Provide the [x, y] coordinate of the cell's center where the given text is located.  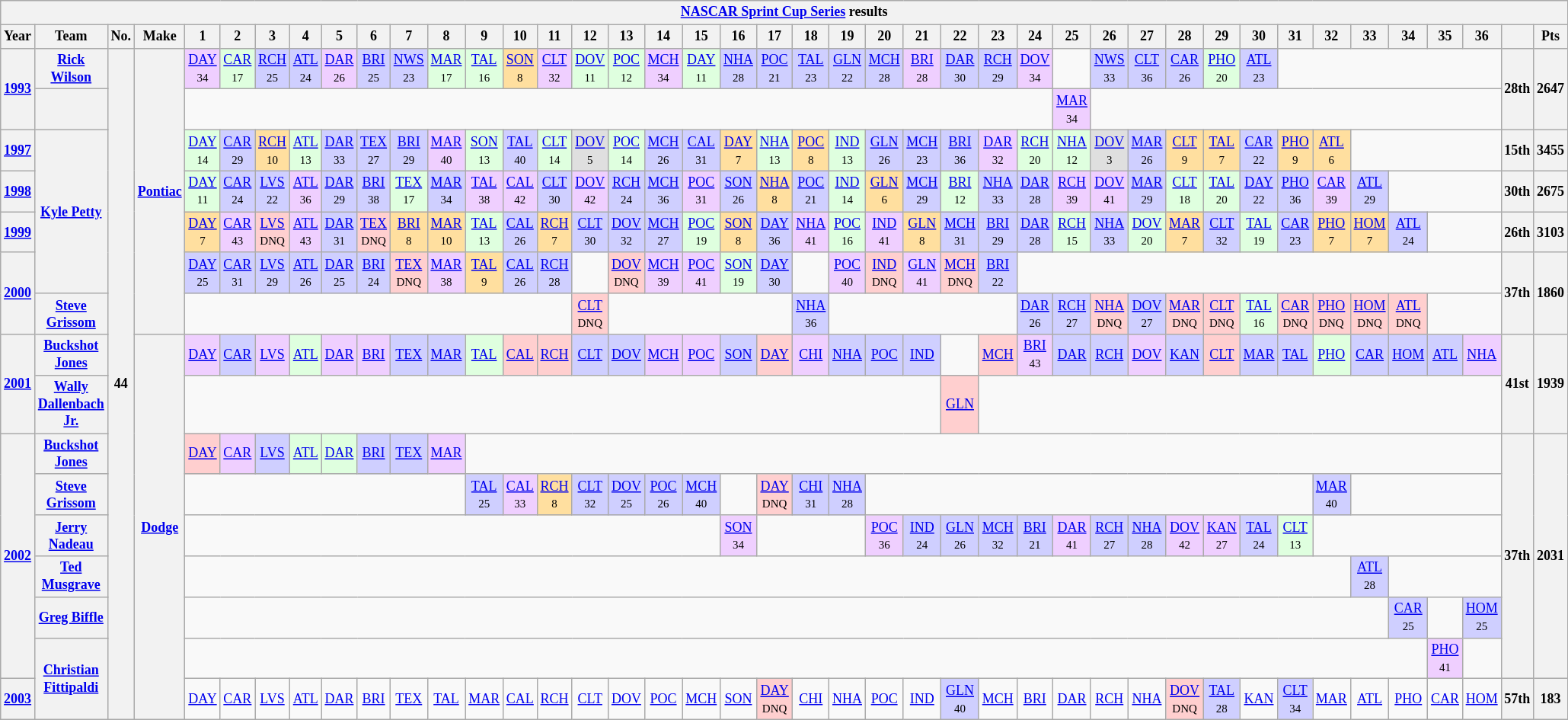
GLN6 [884, 191]
ATLDNQ [1409, 314]
RCH20 [1035, 150]
41st [1517, 384]
NWS33 [1109, 69]
21 [922, 37]
MCH23 [922, 150]
DOV32 [627, 232]
NHA8 [774, 191]
BRI21 [1035, 536]
Team [71, 37]
RCH15 [1072, 232]
NHA12 [1072, 150]
RCH29 [998, 69]
4 [305, 37]
TAL7 [1222, 150]
DOV11 [590, 69]
TAL19 [1259, 232]
22 [960, 37]
2000 [18, 293]
GLN [960, 404]
ATL43 [305, 232]
TAL28 [1222, 699]
RCH7 [554, 232]
IND24 [922, 536]
MCH39 [663, 273]
SON19 [739, 273]
6 [374, 37]
POC26 [663, 494]
28 [1185, 37]
POC41 [701, 273]
35 [1445, 37]
TAL38 [484, 191]
26th [1517, 232]
TEX27 [374, 150]
CAR25 [1409, 617]
DOV25 [627, 494]
MAR7 [1185, 232]
POC31 [701, 191]
GLN22 [848, 69]
TAL23 [811, 69]
Ted Musgrave [71, 577]
2031 [1550, 556]
CLT36 [1147, 69]
23 [998, 37]
25 [1072, 37]
DAR29 [340, 191]
15th [1517, 150]
DAY36 [774, 232]
LVS29 [273, 273]
MAR26 [1147, 150]
DOV41 [1109, 191]
CAR17 [238, 69]
CAR39 [1332, 191]
ATL36 [305, 191]
MARDNQ [1185, 314]
MCH27 [663, 232]
10 [519, 37]
PHO41 [1445, 658]
2001 [18, 384]
12 [590, 37]
BRI8 [408, 232]
CAR24 [238, 191]
RCH28 [554, 273]
BRI36 [960, 150]
KAN27 [1222, 536]
CHI31 [811, 494]
CAL31 [701, 150]
16 [739, 37]
DOV20 [1147, 232]
IND14 [848, 191]
DOV3 [1109, 150]
NHA36 [811, 314]
MCHDNQ [960, 273]
1939 [1550, 384]
Pontiac [160, 191]
ATL26 [305, 273]
11 [554, 37]
DAR25 [340, 273]
MCH40 [701, 494]
PHO9 [1295, 150]
BRI28 [922, 69]
27 [1147, 37]
ATL13 [305, 150]
Greg Biffle [71, 617]
1997 [18, 150]
MAR38 [446, 273]
CARDNQ [1295, 314]
POC16 [848, 232]
GLN40 [960, 699]
NASCAR Sprint Cup Series results [784, 12]
DAY14 [203, 150]
Dodge [160, 527]
POC36 [884, 536]
TAL20 [1222, 191]
3103 [1550, 232]
29 [1222, 37]
RCH39 [1072, 191]
19 [848, 37]
Year [18, 37]
BRI12 [960, 191]
PHO7 [1332, 232]
57th [1517, 699]
34 [1409, 37]
MCH31 [960, 232]
NHA41 [811, 232]
2647 [1550, 88]
DAR30 [960, 69]
2003 [18, 699]
DOV34 [1035, 69]
POC19 [701, 232]
BRI43 [1035, 355]
1 [203, 37]
MAR17 [446, 69]
Kyle Petty [71, 212]
DAY22 [1259, 191]
TEX17 [408, 191]
ATL23 [1259, 69]
CLT18 [1185, 191]
MCH36 [663, 191]
8 [446, 37]
RCH24 [627, 191]
CAL42 [519, 191]
No. [120, 37]
BRI38 [374, 191]
DOV5 [590, 150]
9 [484, 37]
Wally Dallenbach Jr. [71, 404]
Make [160, 37]
INDDNQ [884, 273]
NHA13 [774, 150]
PHODNQ [1332, 314]
2 [238, 37]
13 [627, 37]
30th [1517, 191]
44 [120, 384]
GLN8 [922, 232]
RCH10 [273, 150]
15 [701, 37]
36 [1482, 37]
HOMDNQ [1369, 314]
CAR23 [1295, 232]
32 [1332, 37]
TAL9 [484, 273]
TAL24 [1259, 536]
DAR41 [1072, 536]
SON26 [739, 191]
1860 [1550, 293]
Rick Wilson [71, 69]
2675 [1550, 191]
CAR31 [238, 273]
MCH29 [922, 191]
1993 [18, 88]
ATL29 [1369, 191]
TAL40 [519, 150]
DAR31 [340, 232]
RCH25 [273, 69]
IND41 [884, 232]
HOM7 [1369, 232]
183 [1550, 699]
MAR29 [1147, 191]
CAR22 [1259, 150]
26 [1109, 37]
CLT34 [1295, 699]
LVS22 [273, 191]
5 [340, 37]
BRI25 [374, 69]
Christian Fittipaldi [71, 678]
28th [1517, 88]
SON34 [739, 536]
TAL13 [484, 232]
RCH8 [554, 494]
NWS23 [408, 69]
2002 [18, 556]
CAL33 [519, 494]
3455 [1550, 150]
ATL6 [1332, 150]
IND13 [848, 150]
CAR26 [1185, 69]
DAR33 [340, 150]
HOM25 [1482, 617]
33 [1369, 37]
TAL25 [484, 494]
POC14 [627, 150]
CLT14 [554, 150]
MCH28 [884, 69]
DAY30 [774, 273]
POC8 [811, 150]
18 [811, 37]
ATL28 [1369, 577]
CLT13 [1295, 536]
CLT9 [1185, 150]
DOV27 [1147, 314]
PHO20 [1222, 69]
24 [1035, 37]
SON13 [484, 150]
31 [1295, 37]
MAR10 [446, 232]
17 [774, 37]
1998 [18, 191]
20 [884, 37]
POC12 [627, 69]
MCH26 [663, 150]
DAY25 [203, 273]
PHO36 [1295, 191]
BRI22 [998, 273]
CAR29 [238, 150]
7 [408, 37]
Jerry Nadeau [71, 536]
LVSDNQ [273, 232]
3 [273, 37]
Pts [1550, 37]
MCH32 [998, 536]
NHADNQ [1109, 314]
BRI24 [374, 273]
1999 [18, 232]
CAR43 [238, 232]
GLN41 [922, 273]
30 [1259, 37]
DAR32 [998, 150]
MCH34 [663, 69]
DAY34 [203, 69]
14 [663, 37]
POC40 [848, 273]
